For the text-containing cell, return its midpoint in (X, Y) coordinate format. 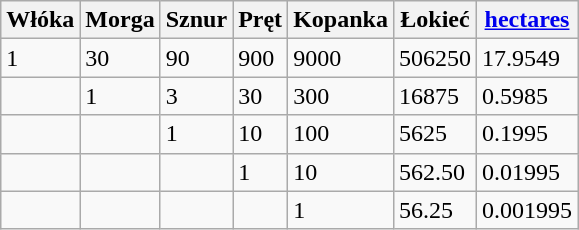
0.01995 (526, 172)
900 (260, 58)
hectares (526, 20)
0.1995 (526, 134)
Włóka (40, 20)
562.50 (434, 172)
300 (341, 96)
0.001995 (526, 210)
90 (196, 58)
17.9549 (526, 58)
3 (196, 96)
506250 (434, 58)
100 (341, 134)
Morga (120, 20)
5625 (434, 134)
Sznur (196, 20)
Pręt (260, 20)
56.25 (434, 210)
9000 (341, 58)
Łokieć (434, 20)
0.5985 (526, 96)
Kopanka (341, 20)
16875 (434, 96)
